For the text-containing cell, return its midpoint in (x, y) coordinate format. 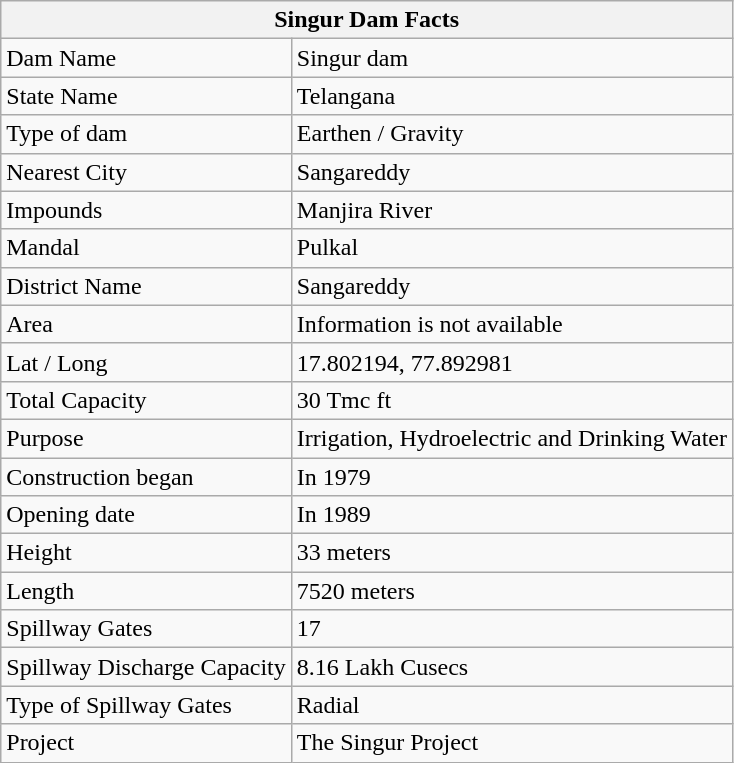
Type of dam (146, 134)
Purpose (146, 438)
Spillway Gates (146, 629)
33 meters (512, 553)
Dam Name (146, 58)
The Singur Project (512, 743)
Lat / Long (146, 362)
Radial (512, 705)
Singur dam (512, 58)
17.802194, 77.892981 (512, 362)
Height (146, 553)
Total Capacity (146, 400)
In 1979 (512, 477)
Length (146, 591)
8.16 Lakh Cusecs (512, 667)
17 (512, 629)
Manjira River (512, 210)
Spillway Discharge Capacity (146, 667)
30 Tmc ft (512, 400)
Earthen / Gravity (512, 134)
District Name (146, 286)
Irrigation, Hydroelectric and Drinking Water (512, 438)
State Name (146, 96)
Type of Spillway Gates (146, 705)
In 1989 (512, 515)
Opening date (146, 515)
Telangana (512, 96)
Nearest City (146, 172)
Information is not available (512, 324)
7520 meters (512, 591)
Construction began (146, 477)
Singur Dam Facts (367, 20)
Pulkal (512, 248)
Project (146, 743)
Mandal (146, 248)
Impounds (146, 210)
Area (146, 324)
